Identify which cell holds the provided text, then report its (X, Y) central coordinate. 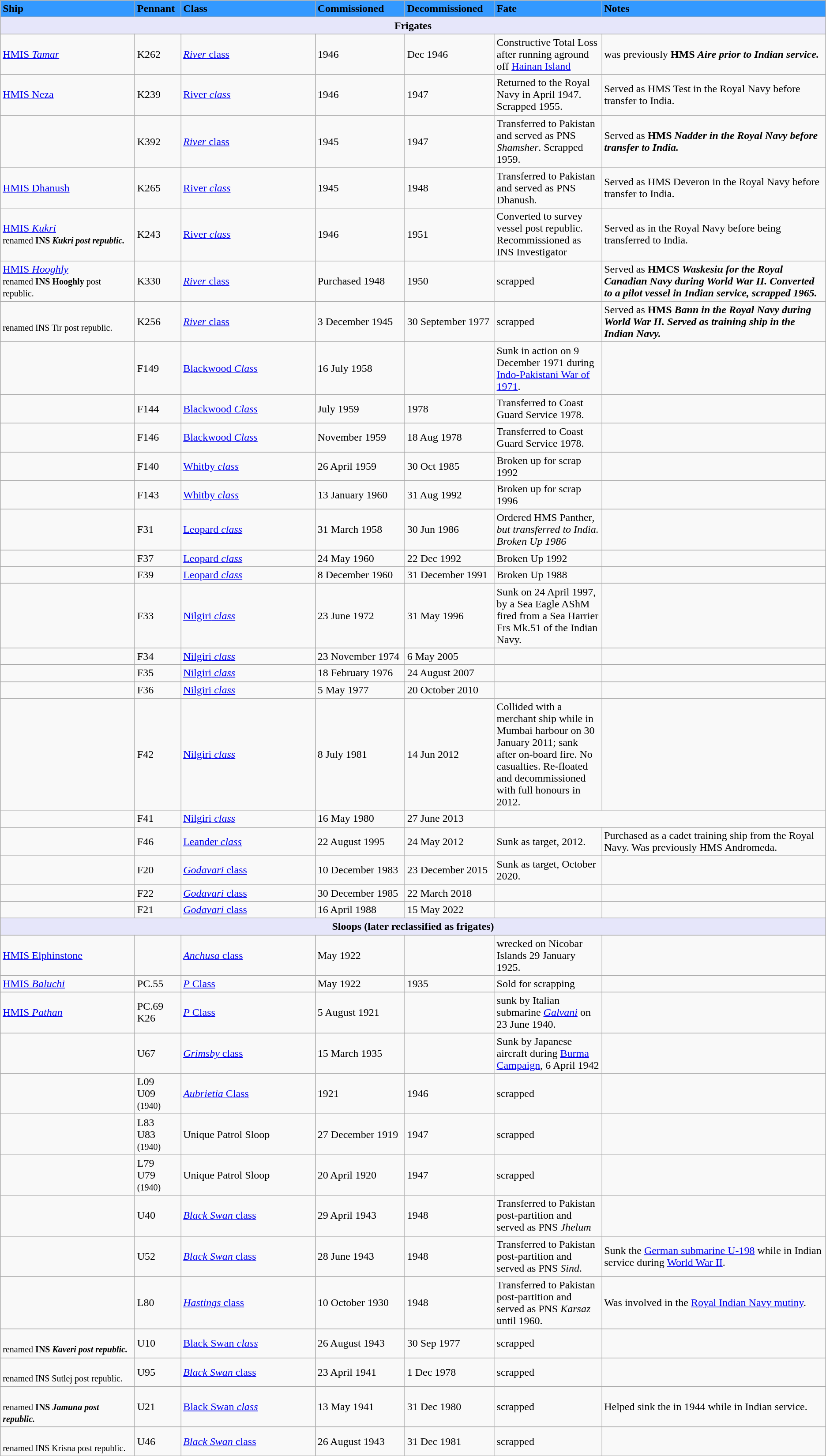
November 1959 (360, 438)
Sunk as target, 2012. (548, 842)
U21 (158, 1407)
U95 (158, 1372)
31 March 1958 (360, 530)
8 December 1960 (360, 575)
L09 U09 (1940) (158, 1094)
Decommissioned (449, 9)
renamed INS Sutlej post republic. (68, 1372)
13 May 1941 (360, 1407)
Purchased 1948 (360, 281)
24 May 1960 (360, 558)
renamed INS Jamuna post republic. (68, 1407)
24 August 2007 (449, 673)
Served as HMS Deveron in the Royal Navy before transfer to India. (714, 188)
F149 (158, 368)
HMIS Tamar (68, 54)
renamed INS Krisna post republic. (68, 1441)
Pennant (158, 9)
Returned to the Royal Navy in April 1947. Scrapped 1955. (548, 95)
31 Aug 1992 (449, 495)
Hastings class (248, 1303)
Constructive Total Loss after running aground off Hainan Island (548, 54)
30 Jun 1986 (449, 530)
31 Dec 1981 (449, 1441)
31 December 1991 (449, 575)
24 May 2012 (449, 842)
HMIS Kukrirenamed INS Kukri post republic. (68, 235)
Served as HMCS Waskesiu for the Royal Canadian Navy during World War II. Converted to a pilot vessel in Indian service, scrapped 1965. (714, 281)
16 July 1958 (360, 368)
18 Aug 1978 (449, 438)
Transferred to Pakistan and served as PNS Dhanush. (548, 188)
5 May 1977 (360, 690)
Served as in the Royal Navy before being transferred to India. (714, 235)
F31 (158, 530)
30 December 1985 (360, 893)
F41 (158, 819)
wrecked on Nicobar Islands 29 January 1925. (548, 955)
F36 (158, 690)
Transferred to Pakistan post-partition and served as PNS Karsaz until 1960. (548, 1303)
renamed INS Kaveri post republic. (68, 1344)
K239 (158, 95)
5 August 1921 (360, 1013)
1 Dec 1978 (449, 1372)
15 March 1935 (360, 1053)
Served as HMS Bann in the Royal Navy during World War II. Served as training ship in the Indian Navy. (714, 322)
Class (248, 9)
F22 (158, 893)
HMIS Pathan (68, 1013)
Purchased as a cadet training ship from the Royal Navy. Was previously HMS Andromeda. (714, 842)
Frigates (413, 26)
Ship (68, 9)
Sunk the German submarine U-198 while in Indian service during World War II. (714, 1256)
23 April 1941 (360, 1372)
6 May 2005 (449, 656)
renamed INS Tir post republic. (68, 322)
U52 (158, 1256)
Converted to survey vessel post republic. Recommissioned as INS Investigator (548, 235)
20 April 1920 (360, 1175)
K262 (158, 54)
3 December 1945 (360, 322)
K243 (158, 235)
Sunk by Japanese aircraft during Burma Campaign, 6 April 1942 (548, 1053)
Sunk on 24 April 1997, by a Sea Eagle AShM fired from a Sea Harrier Frs Mk.51 of the Indian Navy. (548, 616)
Served as HMS Test in the Royal Navy before transfer to India. (714, 95)
31 May 1996 (449, 616)
22 March 2018 (449, 893)
Fate (548, 9)
16 May 1980 (360, 819)
13 January 1960 (360, 495)
Broken Up 1992 (548, 558)
Aubrietia Class (248, 1094)
Was involved in the Royal Indian Navy mutiny. (714, 1303)
Transferred to Pakistan and served as PNS Shamsher. Scrapped 1959. (548, 141)
14 Jun 2012 (449, 754)
Transferred to Pakistan post-partition and served as PNS Jhelum (548, 1216)
Anchusa class (248, 955)
F140 (158, 466)
Ordered HMS Panther, but transferred to India. Broken Up 1986 (548, 530)
F33 (158, 616)
L83 U83 (1940) (158, 1134)
30 Sep 1977 (449, 1344)
1921 (360, 1094)
F35 (158, 673)
K256 (158, 322)
8 July 1981 (360, 754)
PC.69K26 (158, 1013)
F46 (158, 842)
27 December 1919 (360, 1134)
1978 (449, 408)
Grimsby class (248, 1053)
23 November 1974 (360, 656)
HMIS Baluchi (68, 984)
HMIS Neza (68, 95)
HMIS Dhanush (68, 188)
26 April 1959 (360, 466)
18 February 1976 (360, 673)
F37 (158, 558)
Sloops (later reclassified as frigates) (413, 926)
23 June 1972 (360, 616)
16 April 1988 (360, 910)
30 September 1977 (449, 322)
28 June 1943 (360, 1256)
22 August 1995 (360, 842)
Notes (714, 9)
Broken Up 1988 (548, 575)
Dec 1946 (449, 54)
F144 (158, 408)
K392 (158, 141)
Sunk as target, October 2020. (548, 870)
F21 (158, 910)
Broken up for scrap 1992 (548, 466)
30 Oct 1985 (449, 466)
22 Dec 1992 (449, 558)
27 June 2013 (449, 819)
10 October 1930 (360, 1303)
15 May 2022 (449, 910)
PC.55 (158, 984)
F39 (158, 575)
sunk by Italian submarine Galvani on 23 June 1940. (548, 1013)
K330 (158, 281)
F20 (158, 870)
Broken up for scrap 1996 (548, 495)
Sunk in action on 9 December 1971 during Indo-Pakistani War of 1971. (548, 368)
Commissioned (360, 9)
HMIS Elphinstone (68, 955)
10 December 1983 (360, 870)
F143 (158, 495)
L80 (158, 1303)
was previously HMS Aire prior to Indian service. (714, 54)
23 December 2015 (449, 870)
1951 (449, 235)
U46 (158, 1441)
29 April 1943 (360, 1216)
HMIS Hooghlyrenamed INS Hooghly post republic. (68, 281)
July 1959 (360, 408)
31 Dec 1980 (449, 1407)
K265 (158, 188)
1950 (449, 281)
U40 (158, 1216)
Sold for scrapping (548, 984)
F146 (158, 438)
Helped sink the in 1944 while in Indian service. (714, 1407)
20 October 2010 (449, 690)
Leander class (248, 842)
Served as HMS Nadder in the Royal Navy before transfer to India. (714, 141)
U10 (158, 1344)
F34 (158, 656)
U67 (158, 1053)
Transferred to Pakistan post-partition and served as PNS Sind. (548, 1256)
F42 (158, 754)
1935 (449, 984)
L79 U79 (1940) (158, 1175)
